Provide the [x, y] coordinate of the cell's center where the given text is located.  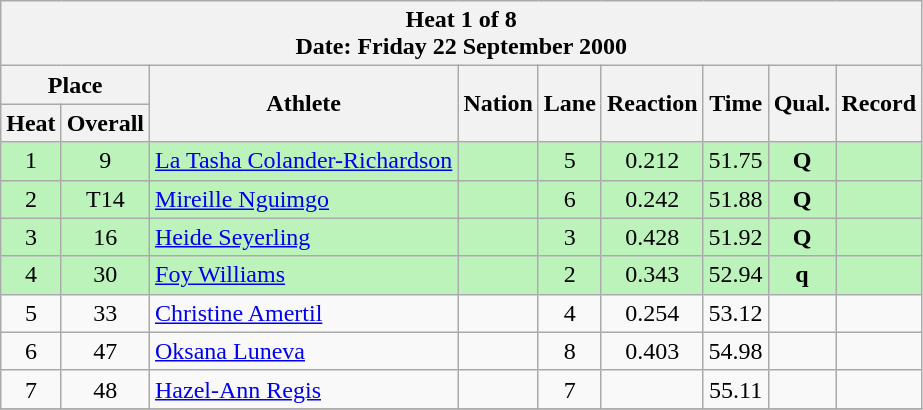
53.12 [736, 313]
Mireille Nguimgo [304, 199]
T14 [105, 199]
1 [31, 161]
16 [105, 237]
48 [105, 389]
Qual. [802, 104]
Foy Williams [304, 275]
0.242 [652, 199]
Heat [31, 123]
Hazel-Ann Regis [304, 389]
0.428 [652, 237]
30 [105, 275]
47 [105, 351]
Record [879, 104]
51.92 [736, 237]
33 [105, 313]
54.98 [736, 351]
51.88 [736, 199]
q [802, 275]
52.94 [736, 275]
Nation [498, 104]
Christine Amertil [304, 313]
Time [736, 104]
0.212 [652, 161]
Heide Seyerling [304, 237]
Place [76, 85]
55.11 [736, 389]
Reaction [652, 104]
8 [570, 351]
Overall [105, 123]
Heat 1 of 8 Date: Friday 22 September 2000 [462, 34]
9 [105, 161]
Athlete [304, 104]
Oksana Luneva [304, 351]
0.403 [652, 351]
0.343 [652, 275]
Lane [570, 104]
51.75 [736, 161]
La Tasha Colander-Richardson [304, 161]
0.254 [652, 313]
